Return (x, y) of the center of cell containing provided text 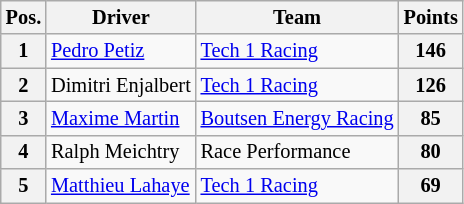
Matthieu Lahaye (121, 186)
Race Performance (298, 152)
Driver (121, 17)
5 (24, 186)
2 (24, 85)
80 (431, 152)
85 (431, 118)
126 (431, 85)
Dimitri Enjalbert (121, 85)
Points (431, 17)
Team (298, 17)
4 (24, 152)
Maxime Martin (121, 118)
69 (431, 186)
3 (24, 118)
Pedro Petiz (121, 51)
Boutsen Energy Racing (298, 118)
Ralph Meichtry (121, 152)
146 (431, 51)
Pos. (24, 17)
1 (24, 51)
